Output the [X, Y] coordinate of the center of the cell containing the given text.  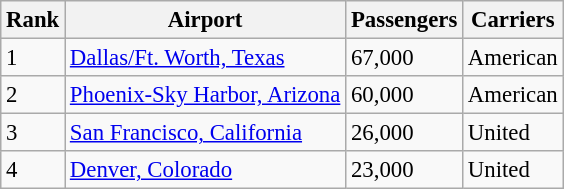
60,000 [404, 95]
San Francisco, California [206, 133]
Denver, Colorado [206, 170]
23,000 [404, 170]
4 [33, 170]
67,000 [404, 58]
1 [33, 58]
Rank [33, 20]
Passengers [404, 20]
Dallas/Ft. Worth, Texas [206, 58]
Carriers [513, 20]
26,000 [404, 133]
Phoenix-Sky Harbor, Arizona [206, 95]
3 [33, 133]
2 [33, 95]
Airport [206, 20]
